For the text-containing cell, return its midpoint in [x, y] coordinate format. 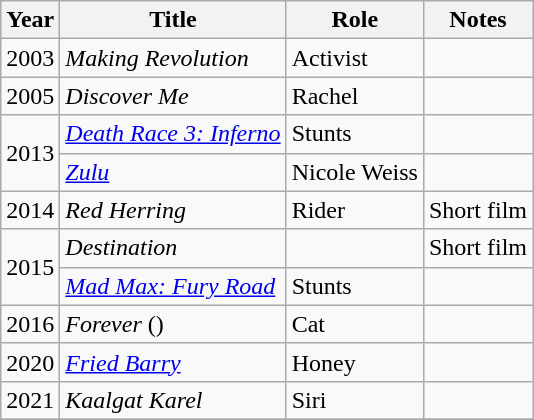
2021 [30, 400]
Activist [354, 58]
Forever () [173, 324]
2014 [30, 210]
Discover Me [173, 96]
Honey [354, 362]
Siri [354, 400]
Red Herring [173, 210]
Role [354, 20]
2013 [30, 153]
Title [173, 20]
Nicole Weiss [354, 172]
2005 [30, 96]
Mad Max: Fury Road [173, 286]
Fried Barry [173, 362]
2003 [30, 58]
Kaalgat Karel [173, 400]
Year [30, 20]
Zulu [173, 172]
Cat [354, 324]
Rachel [354, 96]
2016 [30, 324]
Making Revolution [173, 58]
Rider [354, 210]
2020 [30, 362]
Destination [173, 248]
Notes [478, 20]
Death Race 3: Inferno [173, 134]
2015 [30, 267]
